Detect which cell encompasses the target text, then output its (X, Y) center coordinate. 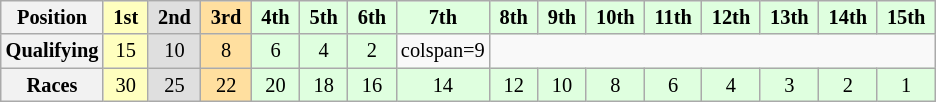
1st (126, 17)
14th (848, 17)
14 (443, 85)
12 (514, 85)
25 (174, 85)
9th (562, 17)
20 (275, 85)
16 (372, 85)
8th (514, 17)
30 (126, 85)
12th (731, 17)
11th (672, 17)
5th (324, 17)
7th (443, 17)
13th (789, 17)
22 (226, 85)
Qualifying (52, 51)
Races (52, 85)
15 (126, 51)
1 (906, 85)
Position (52, 17)
10th (615, 17)
3rd (226, 17)
6th (372, 17)
18 (324, 85)
2nd (174, 17)
colspan=9 (443, 51)
15th (906, 17)
3 (789, 85)
4th (275, 17)
